For the text-containing cell, return its midpoint in [X, Y] coordinate format. 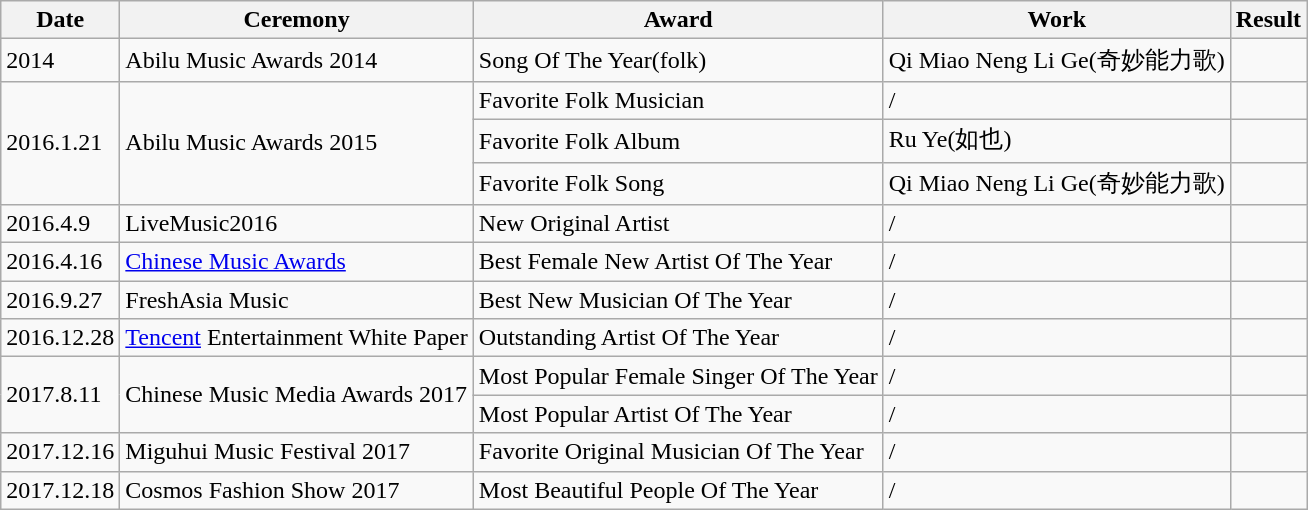
Song Of The Year(folk) [678, 60]
Most Popular Artist Of The Year [678, 414]
Chinese Music Awards [296, 262]
Award [678, 20]
Most Popular Female Singer Of The Year [678, 376]
Abilu Music Awards 2015 [296, 142]
Tencent Entertainment White Paper [296, 338]
2016.4.9 [60, 224]
2017.12.16 [60, 452]
Ceremony [296, 20]
Best New Musician Of The Year [678, 300]
2016.1.21 [60, 142]
2014 [60, 60]
2016.4.16 [60, 262]
2017.8.11 [60, 395]
Ru Ye(如也) [1056, 140]
Best Female New Artist Of The Year [678, 262]
Abilu Music Awards 2014 [296, 60]
2016.12.28 [60, 338]
Favorite Folk Album [678, 140]
Date [60, 20]
2016.9.27 [60, 300]
Work [1056, 20]
Favorite Original Musician Of The Year [678, 452]
LiveMusic2016 [296, 224]
New Original Artist [678, 224]
2017.12.18 [60, 490]
Chinese Music Media Awards 2017 [296, 395]
Cosmos Fashion Show 2017 [296, 490]
Miguhui Music Festival 2017 [296, 452]
Outstanding Artist Of The Year [678, 338]
FreshAsia Music [296, 300]
Favorite Folk Musician [678, 100]
Result [1268, 20]
Favorite Folk Song [678, 184]
Most Beautiful People Of The Year [678, 490]
